Output the (x, y) coordinate of the center of the cell containing the given text.  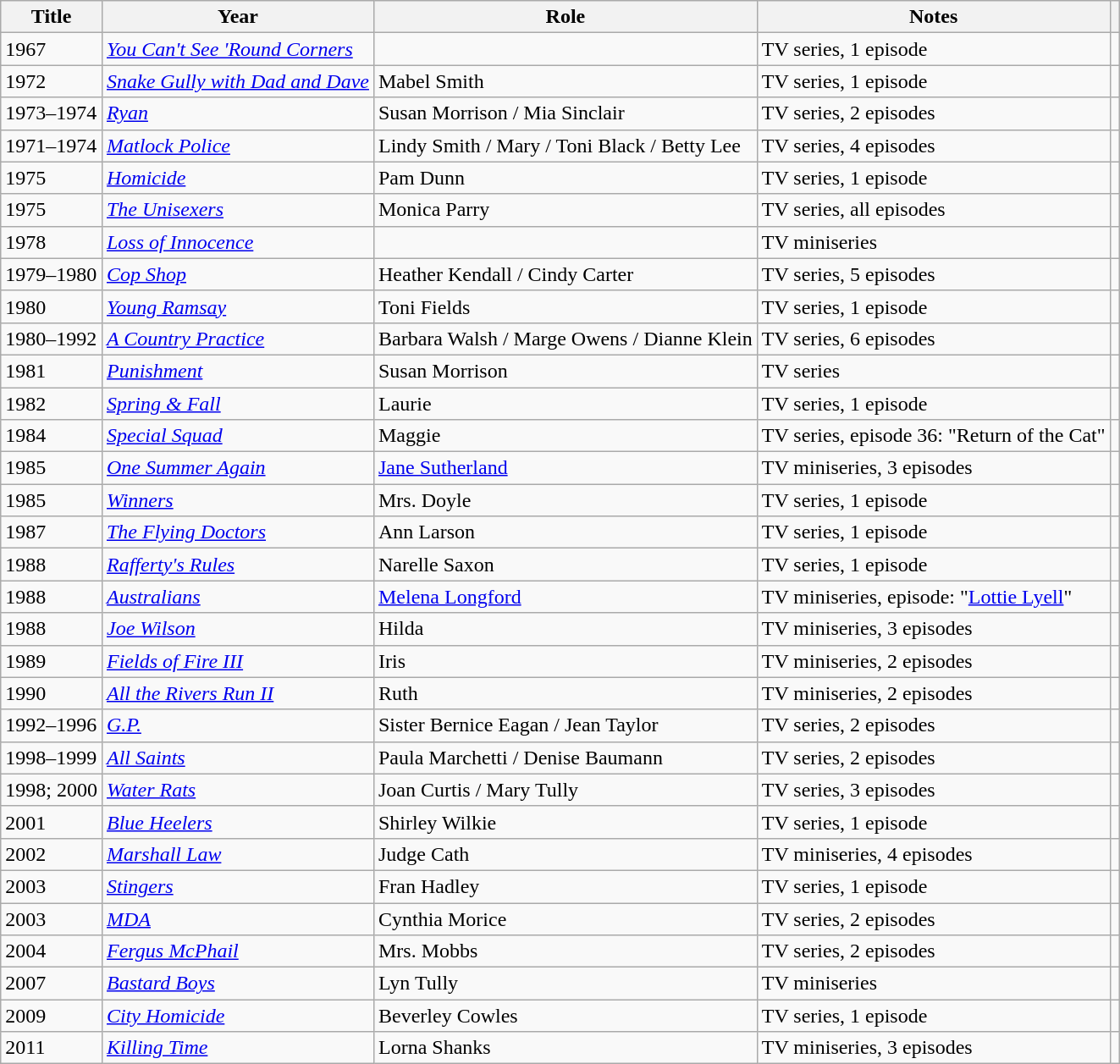
All the Rivers Run II (237, 693)
Hilda (566, 629)
City Homicide (237, 1016)
Special Squad (237, 436)
A Country Practice (237, 339)
Narelle Saxon (566, 565)
1980 (52, 306)
Year (237, 17)
1989 (52, 661)
Beverley Cowles (566, 1016)
Rafferty's Rules (237, 565)
Joan Curtis / Mary Tully (566, 790)
Mabel Smith (566, 81)
Fergus McPhail (237, 951)
Bastard Boys (237, 984)
Winners (237, 500)
The Unisexers (237, 210)
TV series, 5 episodes (933, 274)
Loss of Innocence (237, 242)
Punishment (237, 371)
Homicide (237, 178)
Fran Hadley (566, 886)
2009 (52, 1016)
Stingers (237, 886)
Judge Cath (566, 854)
Young Ramsay (237, 306)
Toni Fields (566, 306)
Ruth (566, 693)
TV series, 6 episodes (933, 339)
You Can't See 'Round Corners (237, 49)
1981 (52, 371)
Monica Parry (566, 210)
Paula Marchetti / Denise Baumann (566, 758)
Water Rats (237, 790)
Blue Heelers (237, 822)
Cynthia Morice (566, 918)
1971–1974 (52, 146)
All Saints (237, 758)
Lorna Shanks (566, 1048)
Title (52, 17)
Maggie (566, 436)
Sister Bernice Eagan / Jean Taylor (566, 725)
Mrs. Mobbs (566, 951)
MDA (237, 918)
Role (566, 17)
TV miniseries, episode: "Lottie Lyell" (933, 597)
1998; 2000 (52, 790)
TV series, episode 36: "Return of the Cat" (933, 436)
TV miniseries, 4 episodes (933, 854)
Susan Morrison (566, 371)
1978 (52, 242)
Susan Morrison / Mia Sinclair (566, 113)
Fields of Fire III (237, 661)
Jane Sutherland (566, 468)
2007 (52, 984)
Mrs. Doyle (566, 500)
1987 (52, 532)
Heather Kendall / Cindy Carter (566, 274)
1982 (52, 404)
Laurie (566, 404)
Australians (237, 597)
1967 (52, 49)
TV series (933, 371)
Notes (933, 17)
1973–1974 (52, 113)
2004 (52, 951)
Snake Gully with Dad and Dave (237, 81)
Lyn Tully (566, 984)
Killing Time (237, 1048)
TV series, 4 episodes (933, 146)
Ryan (237, 113)
1979–1980 (52, 274)
Ann Larson (566, 532)
One Summer Again (237, 468)
Melena Longford (566, 597)
TV series, all episodes (933, 210)
Lindy Smith / Mary / Toni Black / Betty Lee (566, 146)
2011 (52, 1048)
Pam Dunn (566, 178)
2002 (52, 854)
The Flying Doctors (237, 532)
1990 (52, 693)
Marshall Law (237, 854)
Spring & Fall (237, 404)
1998–1999 (52, 758)
1980–1992 (52, 339)
TV series, 3 episodes (933, 790)
Joe Wilson (237, 629)
Iris (566, 661)
Matlock Police (237, 146)
Shirley Wilkie (566, 822)
2001 (52, 822)
1992–1996 (52, 725)
G.P. (237, 725)
Barbara Walsh / Marge Owens / Dianne Klein (566, 339)
1972 (52, 81)
Cop Shop (237, 274)
1984 (52, 436)
